From the cell containing the given text, extract its center point as (X, Y) coordinate. 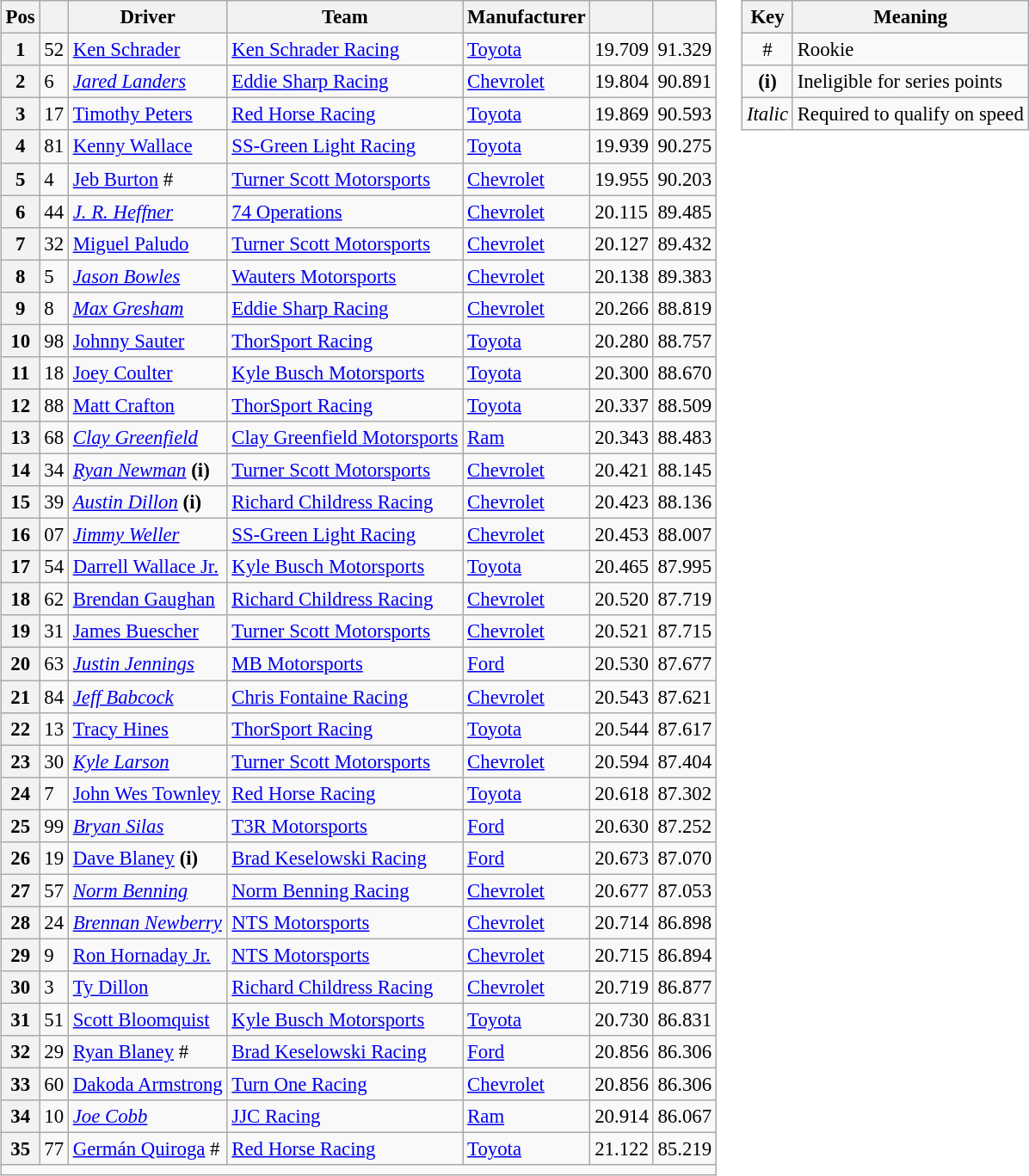
89.383 (685, 276)
Driver (148, 17)
Ken Schrader Racing (345, 50)
Johnny Sauter (148, 341)
88.483 (685, 438)
98 (53, 341)
Turn One Racing (345, 1085)
20.520 (621, 600)
19.955 (621, 179)
Austin Dillon (i) (148, 502)
88.670 (685, 373)
Justin Jennings (148, 664)
88.007 (685, 535)
Jeb Burton # (148, 179)
33 (21, 1085)
Kenny Wallace (148, 146)
(i) (767, 82)
Dakoda Armstrong (148, 1085)
Matt Crafton (148, 405)
Joey Coulter (148, 373)
20.543 (621, 696)
87.621 (685, 696)
Max Gresham (148, 308)
07 (53, 535)
88 (53, 405)
87.404 (685, 761)
84 (53, 696)
20.266 (621, 308)
Tracy Hines (148, 729)
20.530 (621, 664)
90.203 (685, 179)
89.485 (685, 212)
Meaning (910, 17)
20.465 (621, 567)
77 (53, 1149)
20.618 (621, 793)
87.995 (685, 567)
19.939 (621, 146)
Brendan Gaughan (148, 600)
99 (53, 826)
Scott Bloomquist (148, 1019)
25 (21, 826)
86.067 (685, 1117)
87.302 (685, 793)
11 (21, 373)
19.869 (621, 114)
James Buescher (148, 631)
Clay Greenfield (148, 438)
Ineligible for series points (910, 82)
Norm Benning (148, 890)
Italic (767, 114)
20.127 (621, 243)
88.145 (685, 470)
88.757 (685, 341)
1 (21, 50)
87.715 (685, 631)
Wauters Motorsports (345, 276)
Ken Schrader (148, 50)
Manufacturer (527, 17)
87.070 (685, 858)
20.115 (621, 212)
Bryan Silas (148, 826)
Kyle Larson (148, 761)
Required to qualify on speed (910, 114)
Jason Bowles (148, 276)
87.252 (685, 826)
20.630 (621, 826)
87.053 (685, 890)
15 (21, 502)
90.891 (685, 82)
60 (53, 1085)
57 (53, 890)
51 (53, 1019)
89.432 (685, 243)
2 (21, 82)
Darrell Wallace Jr. (148, 567)
81 (53, 146)
20.521 (621, 631)
20.914 (621, 1117)
Germán Quiroga # (148, 1149)
74 Operations (345, 212)
Norm Benning Racing (345, 890)
20.719 (621, 988)
87.677 (685, 664)
52 (53, 50)
Brennan Newberry (148, 923)
20.300 (621, 373)
68 (53, 438)
Chris Fontaine Racing (345, 696)
19.709 (621, 50)
90.275 (685, 146)
88.136 (685, 502)
# (767, 50)
12 (21, 405)
20 (21, 664)
Rookie (910, 50)
20.594 (621, 761)
86.894 (685, 955)
20.421 (621, 470)
16 (21, 535)
20.453 (621, 535)
T3R Motorsports (345, 826)
23 (21, 761)
Pos (21, 17)
Ryan Newman (i) (148, 470)
20.730 (621, 1019)
Jared Landers (148, 82)
MB Motorsports (345, 664)
88.509 (685, 405)
John Wes Townley (148, 793)
22 (21, 729)
88.819 (685, 308)
14 (21, 470)
Dave Blaney (i) (148, 858)
20.715 (621, 955)
54 (53, 567)
28 (21, 923)
21.122 (621, 1149)
Ron Hornaday Jr. (148, 955)
86.831 (685, 1019)
85.219 (685, 1149)
Key (767, 17)
44 (53, 212)
20.714 (621, 923)
21 (21, 696)
JJC Racing (345, 1117)
Jimmy Weller (148, 535)
90.593 (685, 114)
20.138 (621, 276)
Team (345, 17)
39 (53, 502)
26 (21, 858)
J. R. Heffner (148, 212)
Jeff Babcock (148, 696)
20.673 (621, 858)
Clay Greenfield Motorsports (345, 438)
86.877 (685, 988)
87.719 (685, 600)
Joe Cobb (148, 1117)
20.280 (621, 341)
Timothy Peters (148, 114)
62 (53, 600)
20.343 (621, 438)
35 (21, 1149)
91.329 (685, 50)
20.544 (621, 729)
20.337 (621, 405)
Ryan Blaney # (148, 1052)
87.617 (685, 729)
63 (53, 664)
Miguel Paludo (148, 243)
20.423 (621, 502)
27 (21, 890)
19.804 (621, 82)
86.898 (685, 923)
20.677 (621, 890)
Ty Dillon (148, 988)
